Pinpoint the cell where the given text exists, returning its [x, y] midpoint coordinate. 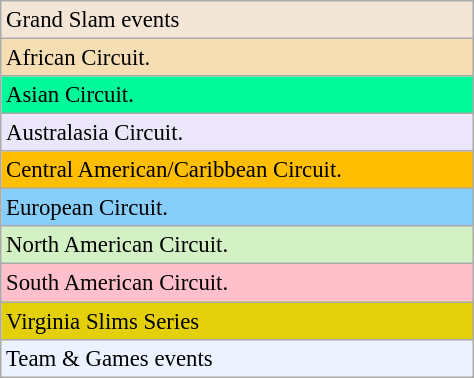
Australasia Circuit. [237, 133]
European Circuit. [237, 208]
African Circuit. [237, 58]
Central American/Caribbean Circuit. [237, 170]
South American Circuit. [237, 283]
North American Circuit. [237, 245]
Team & Games events [237, 358]
Virginia Slims Series [237, 321]
Asian Circuit. [237, 95]
Grand Slam events [237, 20]
